Find where the given text appears and provide that cell's center as [X, Y] coordinate. 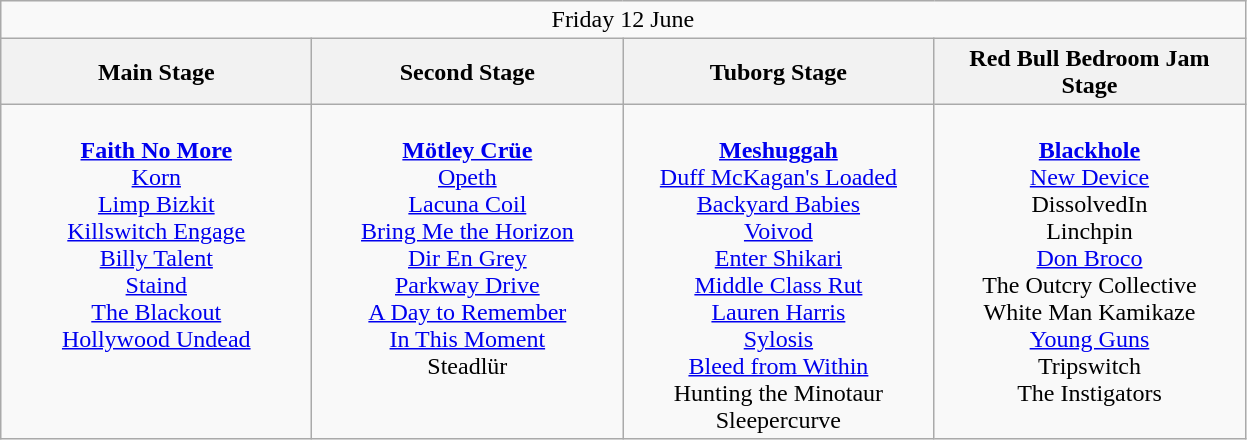
Faith No More Korn Limp Bizkit Killswitch Engage Billy Talent Staind The Blackout Hollywood Undead [156, 272]
Red Bull Bedroom Jam Stage [1090, 72]
Second Stage [468, 72]
Tuborg Stage [778, 72]
Friday 12 June [623, 20]
Main Stage [156, 72]
Mötley Crüe Opeth Lacuna Coil Bring Me the Horizon Dir En Grey Parkway Drive A Day to Remember In This Moment Steadlür [468, 272]
Blackhole New Device DissolvedIn Linchpin Don Broco The Outcry Collective White Man Kamikaze Young Guns Tripswitch The Instigators [1090, 272]
